Scan for the cell matching the given text and deliver its [X, Y] coordinate at center. 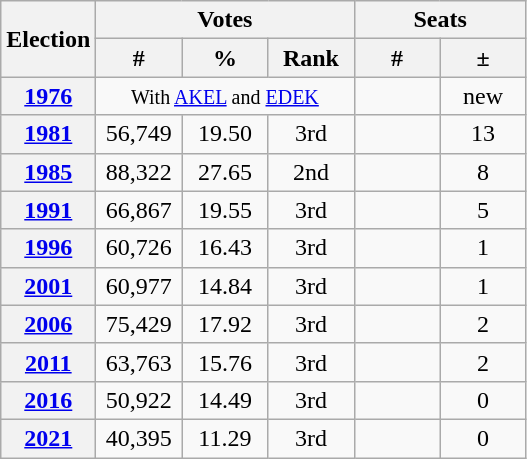
2011 [48, 362]
60,726 [139, 248]
75,429 [139, 324]
2001 [48, 286]
2021 [48, 438]
15.76 [225, 362]
Seats [440, 20]
56,749 [139, 134]
66,867 [139, 210]
1991 [48, 210]
88,322 [139, 172]
13 [483, 134]
1996 [48, 248]
17.92 [225, 324]
2016 [48, 400]
2006 [48, 324]
1985 [48, 172]
Rank [311, 58]
60,977 [139, 286]
50,922 [139, 400]
11.29 [225, 438]
2nd [311, 172]
8 [483, 172]
With AKEL and EDEK [225, 96]
40,395 [139, 438]
19.50 [225, 134]
1976 [48, 96]
19.55 [225, 210]
27.65 [225, 172]
± [483, 58]
14.49 [225, 400]
Election [48, 39]
63,763 [139, 362]
% [225, 58]
14.84 [225, 286]
5 [483, 210]
1981 [48, 134]
16.43 [225, 248]
new [483, 96]
Votes [225, 20]
